Identify which cell holds the provided text, then report its [x, y] central coordinate. 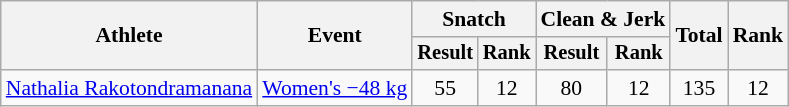
Clean & Jerk [604, 19]
Athlete [129, 36]
80 [572, 88]
135 [698, 88]
55 [445, 88]
Event [334, 36]
Snatch [474, 19]
Women's −48 kg [334, 88]
Nathalia Rakotondramanana [129, 88]
Total [698, 36]
